Search for the cell housing the specified text and yield its (X, Y) center coordinate. 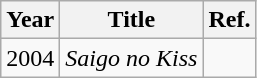
2004 (30, 58)
Year (30, 20)
Saigo no Kiss (132, 58)
Title (132, 20)
Ref. (230, 20)
